From the cell containing the given text, extract its center point as [x, y] coordinate. 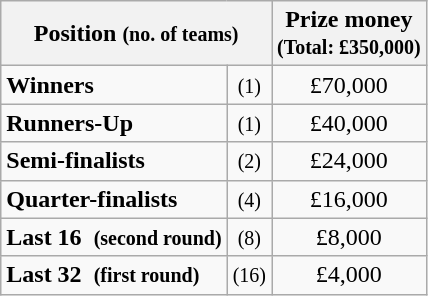
£40,000 [350, 123]
(8) [249, 237]
(16) [249, 275]
£70,000 [350, 85]
Position (no. of teams) [136, 34]
£8,000 [350, 237]
£24,000 [350, 161]
Winners [114, 85]
Semi-finalists [114, 161]
Last 32 (first round) [114, 275]
£4,000 [350, 275]
Prize money(Total: £350,000) [350, 34]
Runners-Up [114, 123]
(2) [249, 161]
Quarter-finalists [114, 199]
(4) [249, 199]
Last 16 (second round) [114, 237]
£16,000 [350, 199]
